Find where the given text appears and provide that cell's center as [x, y] coordinate. 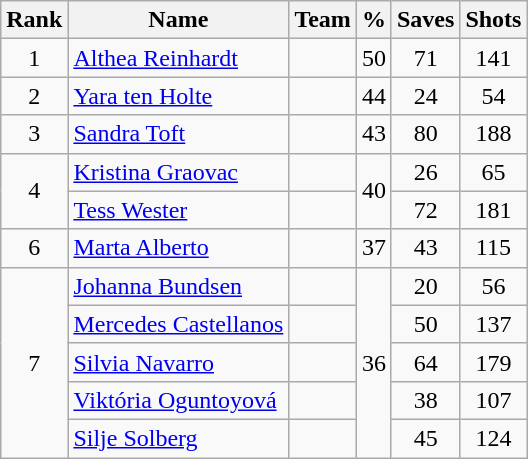
65 [494, 172]
37 [374, 248]
Kristina Graovac [178, 172]
137 [494, 324]
54 [494, 96]
40 [374, 191]
80 [425, 134]
Shots [494, 20]
56 [494, 286]
Saves [425, 20]
26 [425, 172]
188 [494, 134]
Silje Solberg [178, 438]
% [374, 20]
124 [494, 438]
3 [34, 134]
Yara ten Holte [178, 96]
71 [425, 58]
Sandra Toft [178, 134]
64 [425, 362]
Name [178, 20]
36 [374, 362]
24 [425, 96]
45 [425, 438]
Team [323, 20]
72 [425, 210]
Mercedes Castellanos [178, 324]
2 [34, 96]
Viktória Oguntoyová [178, 400]
179 [494, 362]
38 [425, 400]
Althea Reinhardt [178, 58]
Silvia Navarro [178, 362]
7 [34, 362]
6 [34, 248]
181 [494, 210]
141 [494, 58]
1 [34, 58]
Johanna Bundsen [178, 286]
4 [34, 191]
Rank [34, 20]
20 [425, 286]
44 [374, 96]
115 [494, 248]
Tess Wester [178, 210]
107 [494, 400]
Marta Alberto [178, 248]
